Find where the given text appears and provide that cell's center as (X, Y) coordinate. 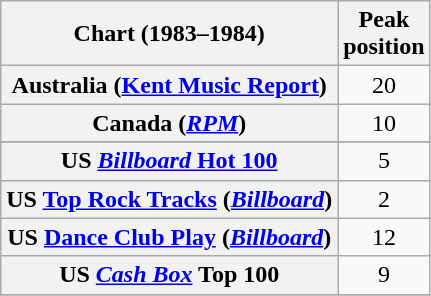
US Cash Box Top 100 (170, 275)
US Dance Club Play (Billboard) (170, 237)
10 (384, 123)
20 (384, 85)
2 (384, 199)
Peakposition (384, 34)
US Billboard Hot 100 (170, 161)
5 (384, 161)
US Top Rock Tracks (Billboard) (170, 199)
Canada (RPM) (170, 123)
12 (384, 237)
Australia (Kent Music Report) (170, 85)
9 (384, 275)
Chart (1983–1984) (170, 34)
